Pinpoint the cell where the given text exists, returning its [x, y] midpoint coordinate. 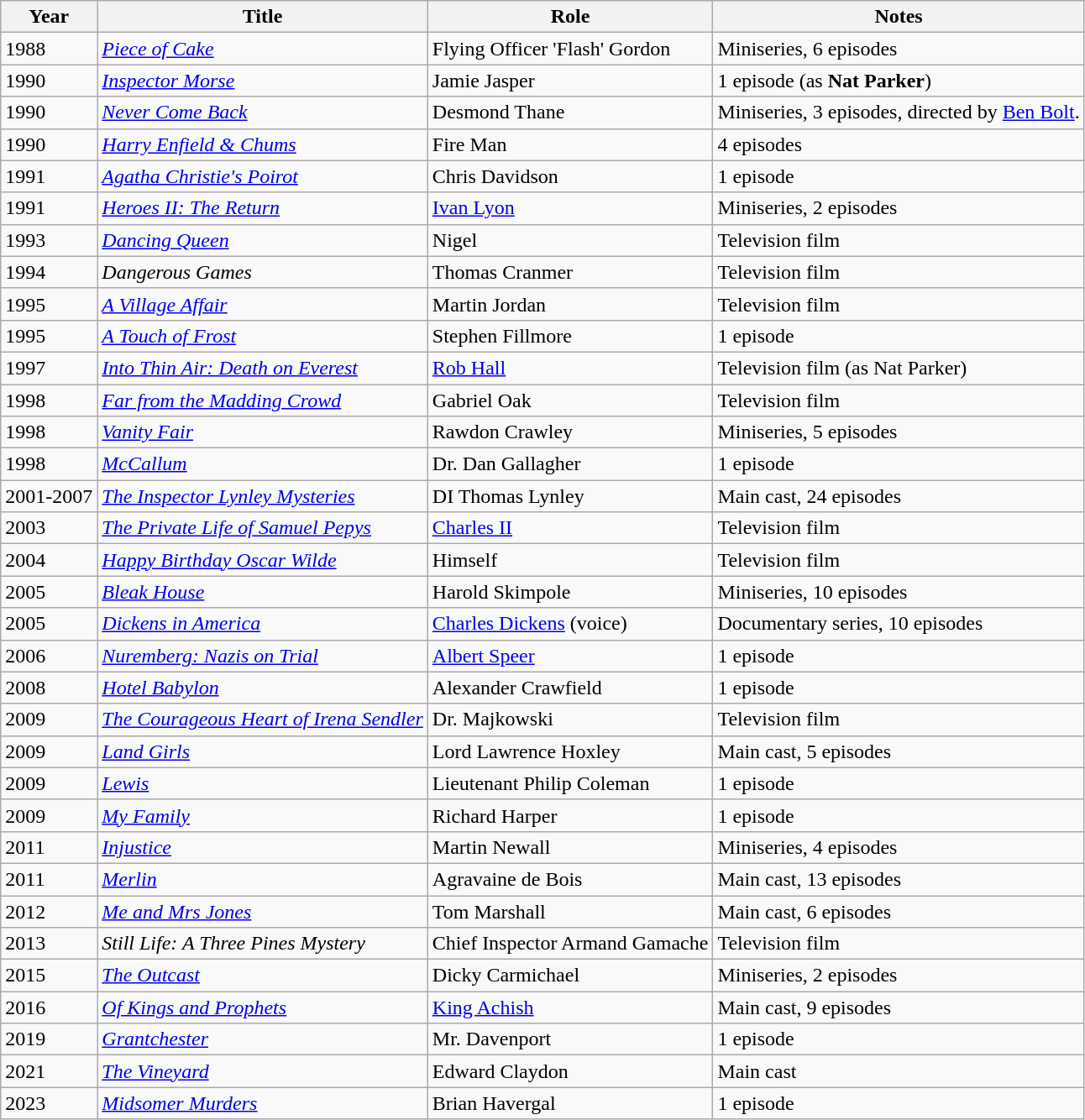
Far from the Madding Crowd [262, 400]
Main cast, 6 episodes [899, 911]
My Family [262, 815]
2019 [49, 1039]
Documentary series, 10 episodes [899, 624]
Hotel Babylon [262, 688]
The Private Life of Samuel Pepys [262, 528]
1993 [49, 240]
Lewis [262, 783]
Jamie Jasper [570, 81]
Into Thin Air: Death on Everest [262, 368]
Happy Birthday Oscar Wilde [262, 560]
Nigel [570, 240]
Role [570, 17]
DI Thomas Lynley [570, 496]
Still Life: A Three Pines Mystery [262, 944]
The Outcast [262, 976]
1988 [49, 49]
Year [49, 17]
Miniseries, 4 episodes [899, 847]
Chris Davidson [570, 176]
Martin Jordan [570, 304]
Me and Mrs Jones [262, 911]
Dr. Dan Gallagher [570, 464]
Inspector Morse [262, 81]
Brian Havergal [570, 1103]
Desmond Thane [570, 113]
Land Girls [262, 751]
Dangerous Games [262, 272]
Dicky Carmichael [570, 976]
Main cast, 9 episodes [899, 1007]
2023 [49, 1103]
2021 [49, 1071]
Vanity Fair [262, 432]
Dancing Queen [262, 240]
1997 [49, 368]
Agravaine de Bois [570, 879]
Harry Enfield & Chums [262, 144]
Dr. Majkowski [570, 720]
Harold Skimpole [570, 592]
1994 [49, 272]
Merlin [262, 879]
Television film (as Nat Parker) [899, 368]
Of Kings and Prophets [262, 1007]
Miniseries, 5 episodes [899, 432]
Agatha Christie's Poirot [262, 176]
Grantchester [262, 1039]
Chief Inspector Armand Gamache [570, 944]
Gabriel Oak [570, 400]
Fire Man [570, 144]
Lord Lawrence Hoxley [570, 751]
2004 [49, 560]
Charles II [570, 528]
Heroes II: The Return [262, 208]
A Village Affair [262, 304]
Himself [570, 560]
4 episodes [899, 144]
Main cast [899, 1071]
2016 [49, 1007]
1 episode (as Nat Parker) [899, 81]
Injustice [262, 847]
Piece of Cake [262, 49]
The Vineyard [262, 1071]
Edward Claydon [570, 1071]
2003 [49, 528]
Main cast, 5 episodes [899, 751]
Lieutenant Philip Coleman [570, 783]
2008 [49, 688]
Tom Marshall [570, 911]
Rawdon Crawley [570, 432]
Mr. Davenport [570, 1039]
2001-2007 [49, 496]
Stephen Fillmore [570, 336]
Rob Hall [570, 368]
McCallum [262, 464]
Flying Officer 'Flash' Gordon [570, 49]
Thomas Cranmer [570, 272]
Alexander Crawfield [570, 688]
Albert Speer [570, 656]
Main cast, 13 episodes [899, 879]
King Achish [570, 1007]
The Courageous Heart of Irena Sendler [262, 720]
Bleak House [262, 592]
Martin Newall [570, 847]
Richard Harper [570, 815]
2015 [49, 976]
Miniseries, 3 episodes, directed by Ben Bolt. [899, 113]
Never Come Back [262, 113]
Title [262, 17]
Miniseries, 6 episodes [899, 49]
Main cast, 24 episodes [899, 496]
The Inspector Lynley Mysteries [262, 496]
Miniseries, 10 episodes [899, 592]
Nuremberg: Nazis on Trial [262, 656]
Notes [899, 17]
2013 [49, 944]
Ivan Lyon [570, 208]
Midsomer Murders [262, 1103]
A Touch of Frost [262, 336]
Dickens in America [262, 624]
2006 [49, 656]
2012 [49, 911]
Charles Dickens (voice) [570, 624]
